Determine the [x, y] coordinate at the center of the cell enclosing the given text.  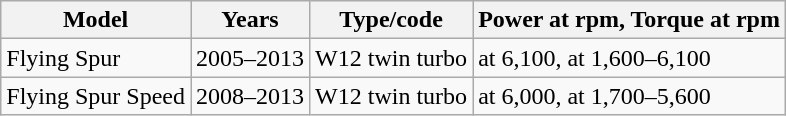
at 6,100, at 1,600–6,100 [630, 58]
at 6,000, at 1,700–5,600 [630, 96]
Years [250, 20]
2008–2013 [250, 96]
Model [96, 20]
Power at rpm, Torque at rpm [630, 20]
Flying Spur Speed [96, 96]
Type/code [392, 20]
Flying Spur [96, 58]
2005–2013 [250, 58]
